Locate the cell with the specified text and output its [x, y] center coordinate. 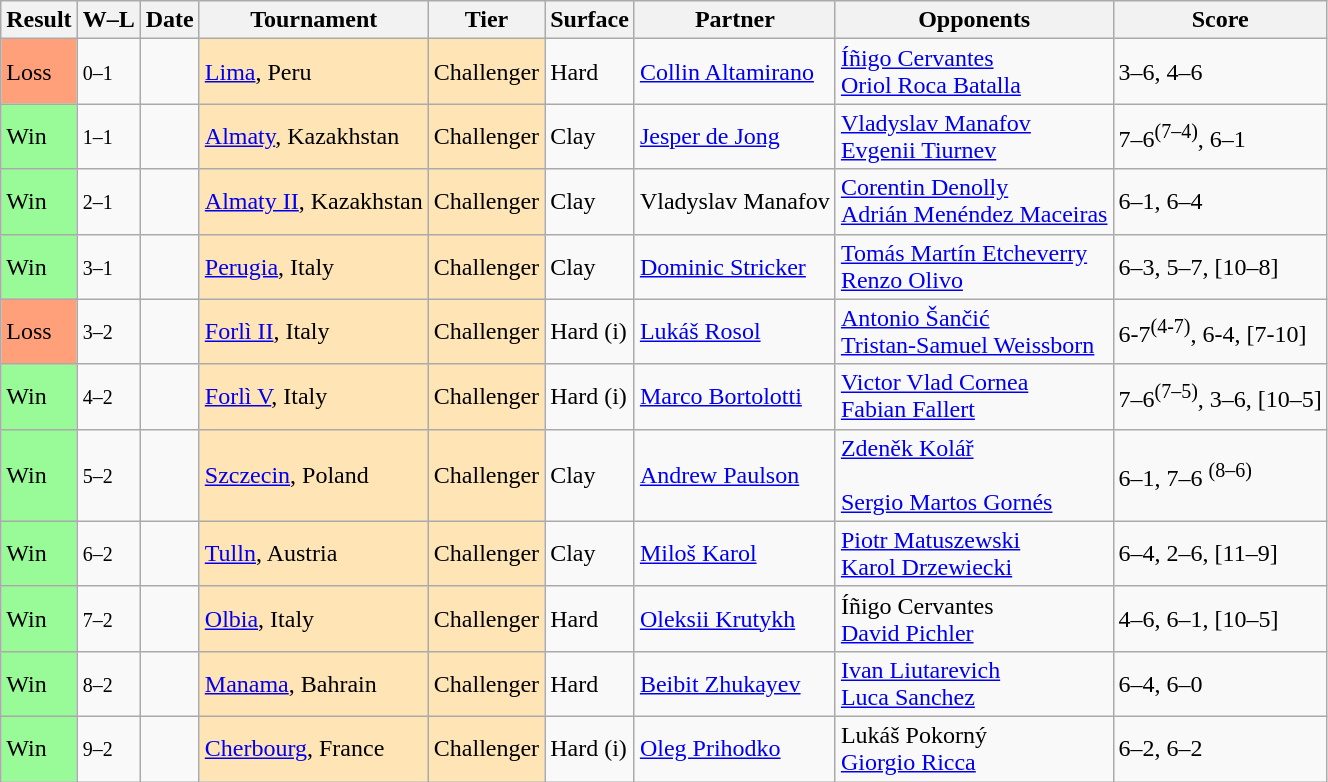
Perugia, Italy [314, 266]
6-7(4-7), 6-4, [7-10] [1220, 332]
6–1, 7–6 (8–6) [1220, 475]
Result [39, 20]
1–1 [108, 136]
4–2 [108, 396]
0–1 [108, 72]
9–2 [108, 748]
6–4, 2–6, [11–9] [1220, 554]
Date [170, 20]
7–2 [108, 618]
Tier [486, 20]
Piotr Matuszewski Karol Drzewiecki [974, 554]
Dominic Stricker [734, 266]
Surface [590, 20]
Forlì V, Italy [314, 396]
Score [1220, 20]
5–2 [108, 475]
Almaty, Kazakhstan [314, 136]
Antonio Šančić Tristan-Samuel Weissborn [974, 332]
Jesper de Jong [734, 136]
Corentin Denolly Adrián Menéndez Maceiras [974, 202]
Szczecin, Poland [314, 475]
6–2, 6–2 [1220, 748]
Ivan Liutarevich Luca Sanchez [974, 684]
Lukáš Pokorný Giorgio Ricca [974, 748]
Tulln, Austria [314, 554]
Partner [734, 20]
Marco Bortolotti [734, 396]
Tournament [314, 20]
Opponents [974, 20]
3–6, 4–6 [1220, 72]
2–1 [108, 202]
Beibit Zhukayev [734, 684]
Olbia, Italy [314, 618]
Zdeněk Kolář Sergio Martos Gornés [974, 475]
Andrew Paulson [734, 475]
Victor Vlad Cornea Fabian Fallert [974, 396]
7–6(7–5), 3–6, [10–5] [1220, 396]
Forlì II, Italy [314, 332]
Cherbourg, France [314, 748]
6–3, 5–7, [10–8] [1220, 266]
Lukáš Rosol [734, 332]
Almaty II, Kazakhstan [314, 202]
Oleg Prihodko [734, 748]
7–6(7–4), 6–1 [1220, 136]
3–2 [108, 332]
6–2 [108, 554]
Collin Altamirano [734, 72]
Oleksii Krutykh [734, 618]
6–4, 6–0 [1220, 684]
Vladyslav Manafov [734, 202]
Miloš Karol [734, 554]
Manama, Bahrain [314, 684]
Íñigo Cervantes Oriol Roca Batalla [974, 72]
4–6, 6–1, [10–5] [1220, 618]
3–1 [108, 266]
W–L [108, 20]
Íñigo Cervantes David Pichler [974, 618]
8–2 [108, 684]
Lima, Peru [314, 72]
6–1, 6–4 [1220, 202]
Vladyslav Manafov Evgenii Tiurnev [974, 136]
Tomás Martín Etcheverry Renzo Olivo [974, 266]
